Capture the cell that displays the provided text and extract its (X, Y) central coordinate. 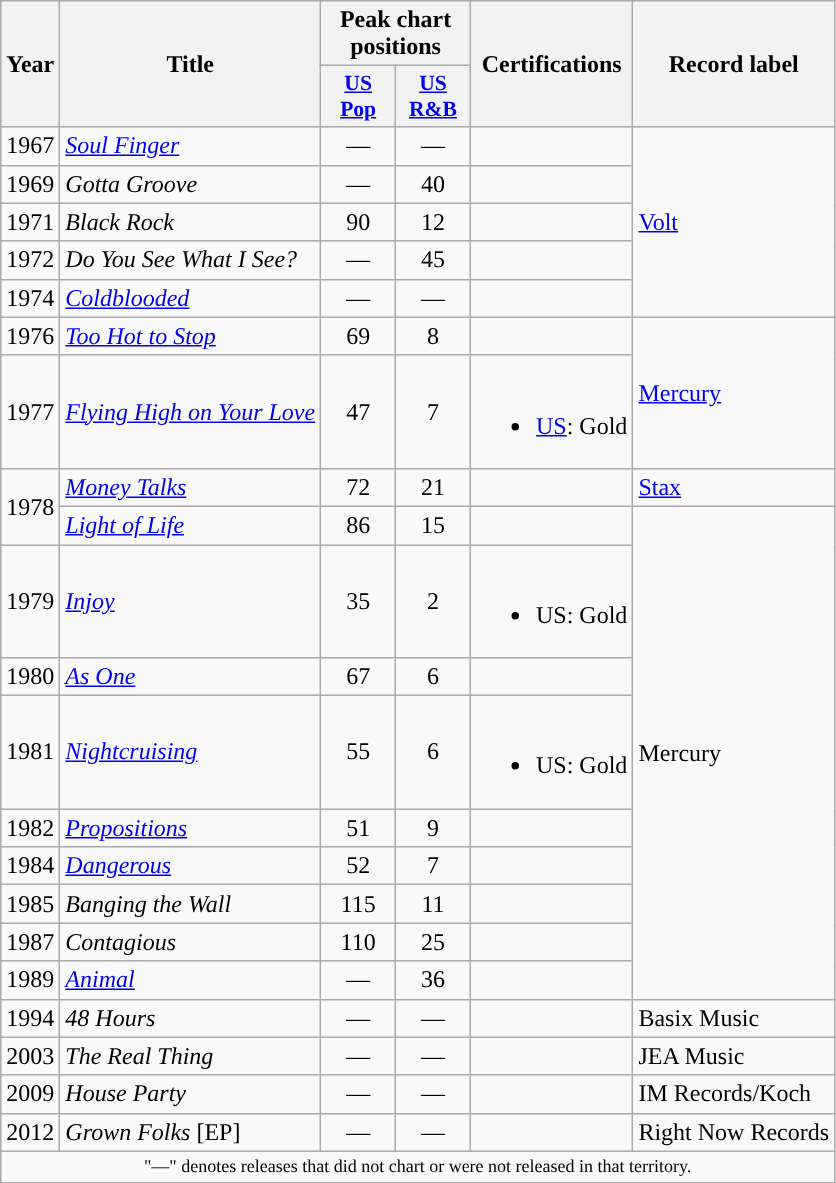
21 (434, 487)
US Pop (358, 96)
1974 (30, 298)
Banging the Wall (190, 904)
47 (358, 412)
72 (358, 487)
Flying High on Your Love (190, 412)
Stax (734, 487)
2009 (30, 1094)
Certifications (551, 64)
1979 (30, 600)
Dangerous (190, 866)
US R&B (434, 96)
12 (434, 222)
JEA Music (734, 1056)
Coldblooded (190, 298)
Year (30, 64)
1987 (30, 942)
8 (434, 336)
1969 (30, 184)
Nightcruising (190, 752)
IM Records/Koch (734, 1094)
"—" denotes releases that did not chart or were not released in that territory. (418, 1166)
1981 (30, 752)
1971 (30, 222)
Injoy (190, 600)
69 (358, 336)
11 (434, 904)
Right Now Records (734, 1132)
2003 (30, 1056)
Money Talks (190, 487)
Soul Finger (190, 146)
35 (358, 600)
52 (358, 866)
The Real Thing (190, 1056)
House Party (190, 1094)
Gotta Groove (190, 184)
1967 (30, 146)
1972 (30, 260)
67 (358, 677)
86 (358, 525)
115 (358, 904)
Light of Life (190, 525)
Basix Music (734, 1018)
36 (434, 980)
55 (358, 752)
Peak chart positions (396, 34)
Contagious (190, 942)
Propositions (190, 828)
1994 (30, 1018)
2012 (30, 1132)
1982 (30, 828)
1985 (30, 904)
Volt (734, 222)
1989 (30, 980)
1984 (30, 866)
Black Rock (190, 222)
Animal (190, 980)
110 (358, 942)
Do You See What I See? (190, 260)
1978 (30, 506)
Title (190, 64)
1976 (30, 336)
Record label (734, 64)
2 (434, 600)
25 (434, 942)
48 Hours (190, 1018)
1977 (30, 412)
Too Hot to Stop (190, 336)
1980 (30, 677)
15 (434, 525)
As One (190, 677)
Grown Folks [EP] (190, 1132)
40 (434, 184)
51 (358, 828)
45 (434, 260)
90 (358, 222)
9 (434, 828)
